Detect which cell encompasses the target text, then output its (x, y) center coordinate. 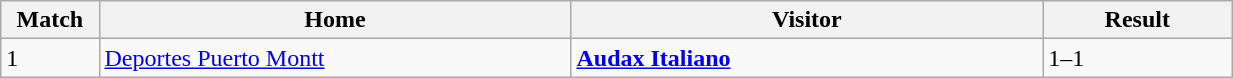
Result (1138, 20)
Home (335, 20)
1–1 (1138, 58)
Match (50, 20)
Audax Italiano (807, 58)
Deportes Puerto Montt (335, 58)
1 (50, 58)
Visitor (807, 20)
